Pinpoint the cell where the given text exists, returning its (x, y) midpoint coordinate. 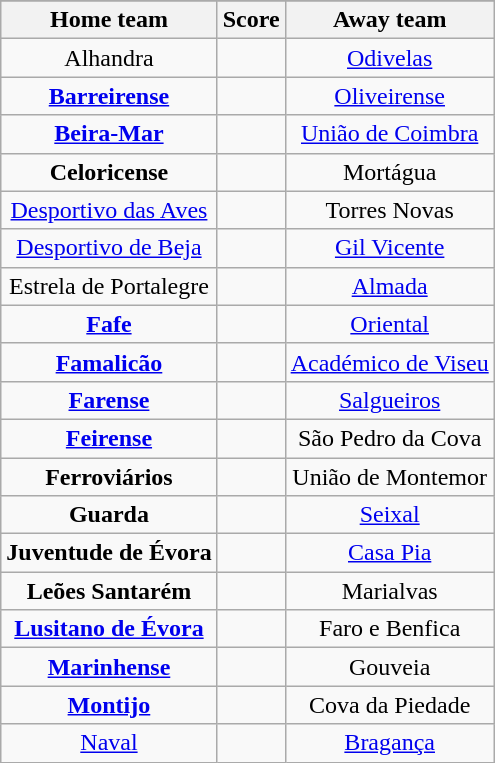
Torres Novas (390, 210)
Seixal (390, 515)
Marialvas (390, 591)
Gouveia (390, 667)
Oriental (390, 324)
Alhandra (109, 58)
Away team (390, 20)
Fafe (109, 324)
Barreirense (109, 96)
Score (251, 20)
Desportivo de Beja (109, 248)
Beira-Mar (109, 134)
União de Coimbra (390, 134)
Ferroviários (109, 477)
Estrela de Portalegre (109, 286)
Salgueiros (390, 400)
Feirense (109, 438)
Académico de Viseu (390, 362)
Celoricense (109, 172)
São Pedro da Cova (390, 438)
Desportivo das Aves (109, 210)
Montijo (109, 705)
Farense (109, 400)
Naval (109, 743)
Famalicão (109, 362)
Oliveirense (390, 96)
Cova da Piedade (390, 705)
Almada (390, 286)
Leões Santarém (109, 591)
Marinhense (109, 667)
Casa Pia (390, 553)
Juventude de Évora (109, 553)
Home team (109, 20)
Faro e Benfica (390, 629)
Bragança (390, 743)
Lusitano de Évora (109, 629)
Mortágua (390, 172)
União de Montemor (390, 477)
Gil Vicente (390, 248)
Guarda (109, 515)
Odivelas (390, 58)
